From the cell containing the given text, extract its center point as [X, Y] coordinate. 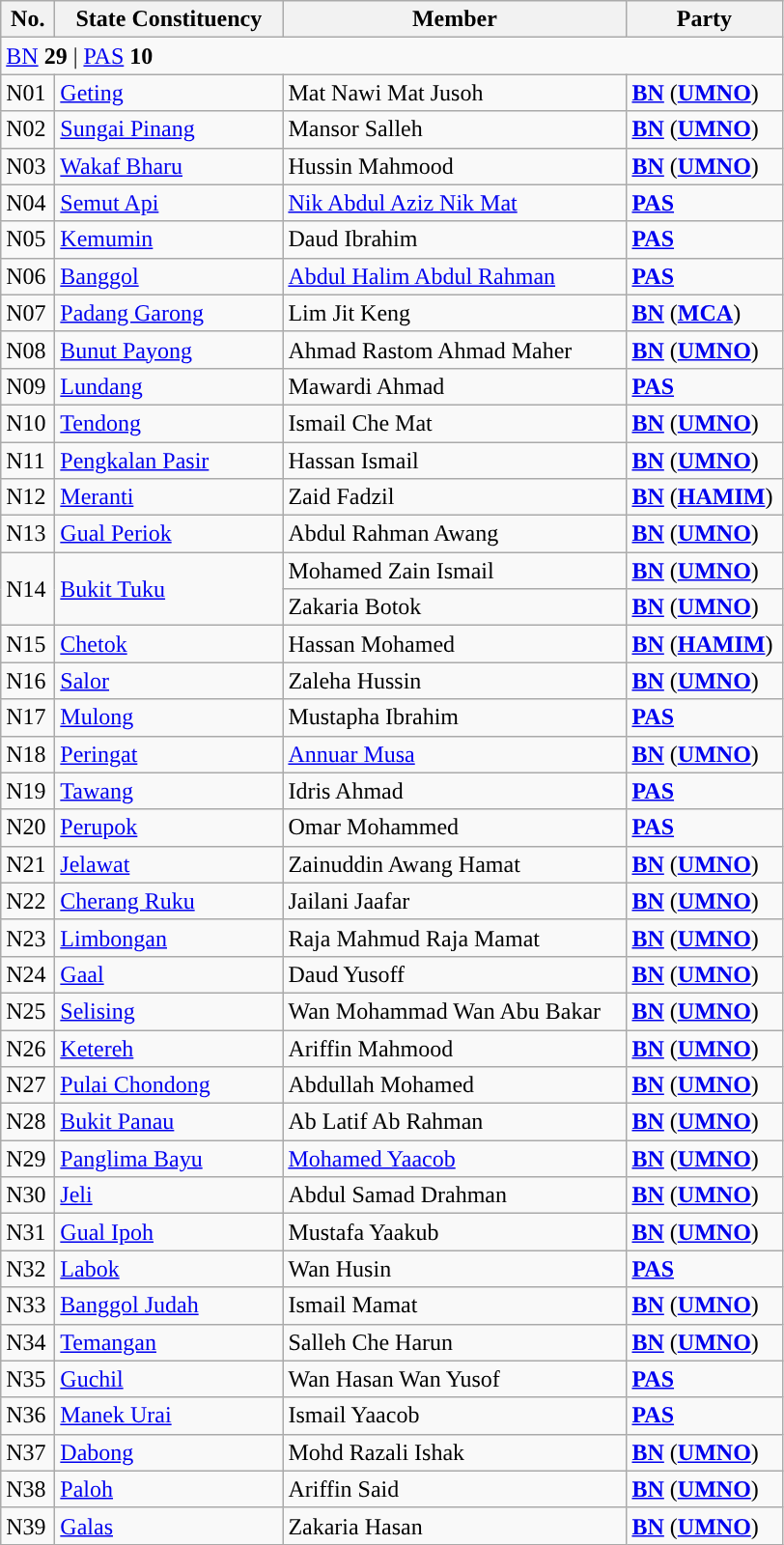
N22 [28, 901]
N36 [28, 1416]
Ariffin Said [455, 1489]
N20 [28, 828]
Mohamed Zain Ismail [455, 571]
Mawardi Ahmad [455, 386]
Mustafa Yaakub [455, 1232]
Abdul Rahman Awang [455, 534]
Zaid Fadzil [455, 497]
Pengkalan Pasir [169, 461]
Salor [169, 681]
Manek Urai [169, 1416]
N09 [28, 386]
N26 [28, 1048]
Zainuddin Awang Hamat [455, 864]
Banggol [169, 276]
Omar Mohammed [455, 828]
N28 [28, 1122]
N08 [28, 350]
Jelawat [169, 864]
N39 [28, 1526]
Paloh [169, 1489]
Mustapha Ibrahim [455, 717]
BN (MCA) [705, 313]
Ab Latif Ab Rahman [455, 1122]
N30 [28, 1195]
Tendong [169, 423]
Daud Yusoff [455, 974]
Banggol Judah [169, 1306]
Mohamed Yaacob [455, 1159]
Geting [169, 93]
Gual Periok [169, 534]
Perupok [169, 828]
Dabong [169, 1452]
Zakaria Botok [455, 607]
Abdul Halim Abdul Rahman [455, 276]
N35 [28, 1379]
Zakaria Hasan [455, 1526]
Hassan Ismail [455, 461]
N27 [28, 1085]
N02 [28, 129]
Hussin Mahmood [455, 166]
Gual Ipoh [169, 1232]
N19 [28, 791]
N01 [28, 93]
Wakaf Bharu [169, 166]
N16 [28, 681]
Gaal [169, 974]
Zaleha Hussin [455, 681]
Cherang Ruku [169, 901]
N06 [28, 276]
N05 [28, 239]
Meranti [169, 497]
Lim Jit Keng [455, 313]
N38 [28, 1489]
Padang Garong [169, 313]
Idris Ahmad [455, 791]
N24 [28, 974]
Mat Nawi Mat Jusoh [455, 93]
Ismail Mamat [455, 1306]
Ariffin Mahmood [455, 1048]
Labok [169, 1269]
N23 [28, 938]
N34 [28, 1342]
Nik Abdul Aziz Nik Mat [455, 203]
Bukit Panau [169, 1122]
Selising [169, 1011]
No. [28, 19]
Ismail Yaacob [455, 1416]
Bunut Payong [169, 350]
BN 29 | PAS 10 [392, 56]
N04 [28, 203]
N29 [28, 1159]
Kemumin [169, 239]
Ismail Che Mat [455, 423]
Jailani Jaafar [455, 901]
N15 [28, 644]
N37 [28, 1452]
Semut Api [169, 203]
Hassan Mohamed [455, 644]
N25 [28, 1011]
Pulai Chondong [169, 1085]
N31 [28, 1232]
N17 [28, 717]
Ahmad Rastom Ahmad Maher [455, 350]
Sungai Pinang [169, 129]
Guchil [169, 1379]
Wan Hasan Wan Yusof [455, 1379]
Ketereh [169, 1048]
N07 [28, 313]
Mansor Salleh [455, 129]
Tawang [169, 791]
Lundang [169, 386]
N21 [28, 864]
N12 [28, 497]
Peringat [169, 754]
Mulong [169, 717]
Salleh Che Harun [455, 1342]
Temangan [169, 1342]
Mohd Razali Ishak [455, 1452]
Panglima Bayu [169, 1159]
N03 [28, 166]
N11 [28, 461]
Galas [169, 1526]
Raja Mahmud Raja Mamat [455, 938]
N14 [28, 589]
Abdullah Mohamed [455, 1085]
N18 [28, 754]
Jeli [169, 1195]
N10 [28, 423]
Limbongan [169, 938]
Bukit Tuku [169, 589]
Party [705, 19]
N13 [28, 534]
Daud Ibrahim [455, 239]
Wan Husin [455, 1269]
Chetok [169, 644]
Abdul Samad Drahman [455, 1195]
Member [455, 19]
N32 [28, 1269]
Wan Mohammad Wan Abu Bakar [455, 1011]
State Constituency [169, 19]
Annuar Musa [455, 754]
N33 [28, 1306]
